Pinpoint the cell where the given text exists, returning its [x, y] midpoint coordinate. 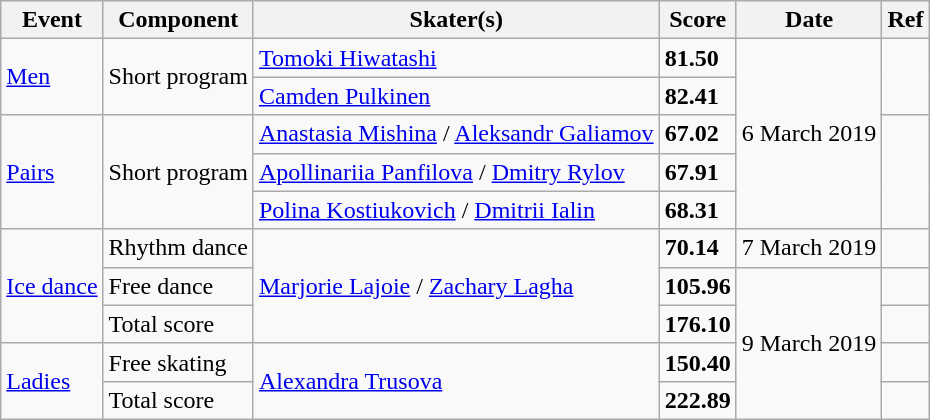
7 March 2019 [809, 248]
Polina Kostiukovich / Dmitrii Ialin [456, 210]
Anastasia Mishina / Aleksandr Galiamov [456, 134]
Date [809, 20]
Apollinariia Panfilova / Dmitry Rylov [456, 172]
Pairs [52, 172]
Camden Pulkinen [456, 96]
176.10 [698, 324]
67.02 [698, 134]
82.41 [698, 96]
9 March 2019 [809, 343]
Tomoki Hiwatashi [456, 58]
Ice dance [52, 286]
67.91 [698, 172]
222.89 [698, 400]
Free dance [178, 286]
70.14 [698, 248]
Event [52, 20]
6 March 2019 [809, 134]
Ladies [52, 381]
81.50 [698, 58]
Marjorie Lajoie / Zachary Lagha [456, 286]
68.31 [698, 210]
Skater(s) [456, 20]
Score [698, 20]
Free skating [178, 362]
Ref [906, 20]
Rhythm dance [178, 248]
105.96 [698, 286]
Component [178, 20]
Men [52, 77]
Alexandra Trusova [456, 381]
150.40 [698, 362]
